Locate the cell with the specified text and output its [x, y] center coordinate. 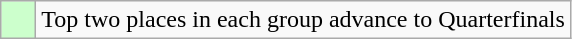
Top two places in each group advance to Quarterfinals [304, 20]
